Output the (x, y) coordinate of the center of the cell containing the given text.  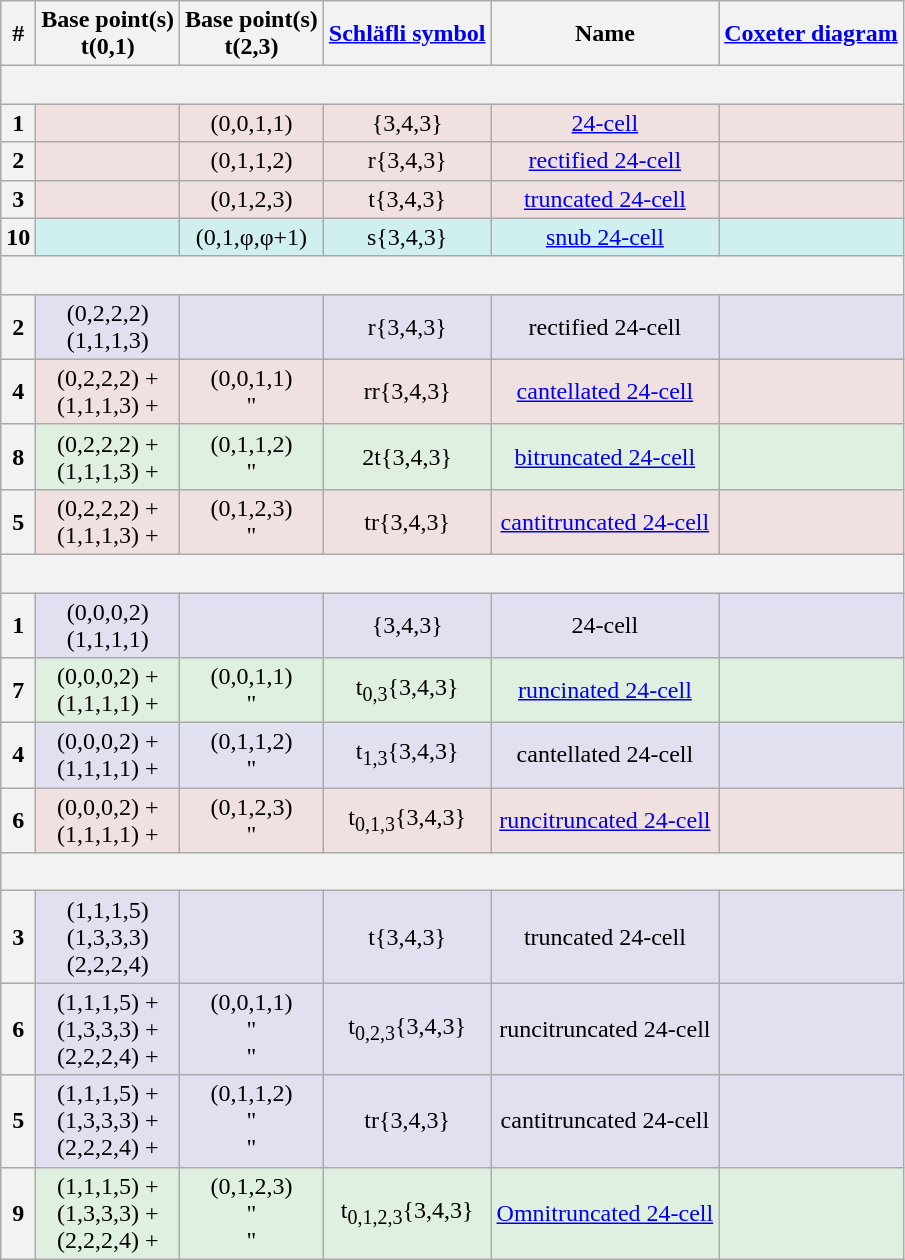
bitruncated 24-cell (605, 456)
t0,2,3{3,4,3} (407, 1029)
(0,0,0,2)(1,1,1,1) (108, 624)
rr{3,4,3} (407, 392)
(0,1,2,3)"" (252, 1213)
Omnitruncated 24-cell (605, 1213)
(0,0,1,1) (252, 123)
(0,1,1,2)"" (252, 1121)
t0,1,2,3{3,4,3} (407, 1213)
Coxeter diagram (812, 34)
10 (18, 237)
(0,2,2,2)(1,1,1,3) (108, 326)
t0,1,3{3,4,3} (407, 820)
(0,1,2,3) (252, 199)
2t{3,4,3} (407, 456)
s{3,4,3} (407, 237)
Name (605, 34)
t0,3{3,4,3} (407, 690)
t1,3{3,4,3} (407, 756)
(0,1,1,2) (252, 161)
snub 24-cell (605, 237)
(0,0,1,1)"" (252, 1029)
Base point(s)t(2,3) (252, 34)
(1,1,1,5)(1,3,3,3)(2,2,2,4) (108, 937)
9 (18, 1213)
Base point(s)t(0,1) (108, 34)
Schläfli symbol (407, 34)
runcinated 24-cell (605, 690)
7 (18, 690)
8 (18, 456)
# (18, 34)
(0,1,φ,φ+1) (252, 237)
